Capture the cell that displays the provided text and extract its [x, y] central coordinate. 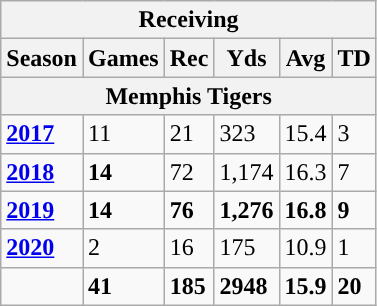
Yds [246, 58]
Season [42, 58]
Memphis Tigers [189, 96]
Rec [189, 58]
2017 [42, 134]
175 [246, 248]
7 [354, 172]
1,276 [246, 210]
16.8 [306, 210]
TD [354, 58]
15.9 [306, 286]
2018 [42, 172]
16.3 [306, 172]
21 [189, 134]
2 [123, 248]
2019 [42, 210]
1 [354, 248]
1,174 [246, 172]
16 [189, 248]
15.4 [306, 134]
11 [123, 134]
76 [189, 210]
41 [123, 286]
185 [189, 286]
Receiving [189, 20]
323 [246, 134]
2020 [42, 248]
10.9 [306, 248]
9 [354, 210]
72 [189, 172]
2948 [246, 286]
Avg [306, 58]
3 [354, 134]
Games [123, 58]
20 [354, 286]
